Return [X, Y] of the center of cell containing provided text 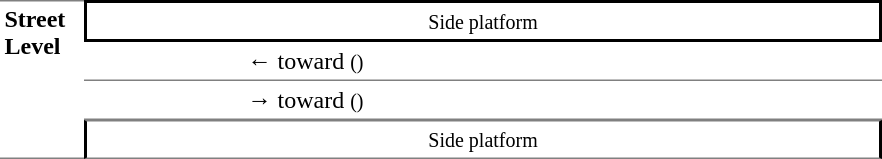
← toward () [562, 62]
→ toward () [562, 100]
Street Level [42, 80]
